For the text-containing cell, return its midpoint in (x, y) coordinate format. 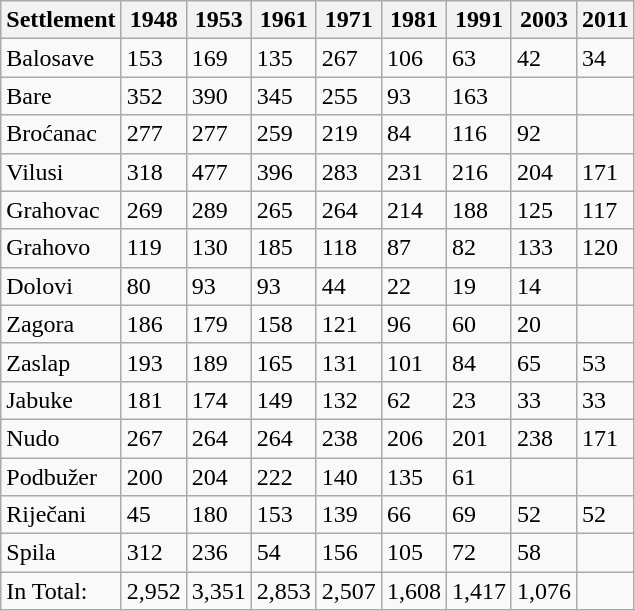
269 (154, 210)
222 (284, 477)
60 (478, 324)
396 (284, 172)
125 (544, 210)
169 (218, 58)
189 (218, 362)
214 (414, 210)
61 (478, 477)
345 (284, 96)
116 (478, 134)
1,608 (414, 591)
139 (348, 515)
1971 (348, 20)
1948 (154, 20)
131 (348, 362)
Grahovo (61, 248)
22 (414, 286)
45 (154, 515)
121 (348, 324)
265 (284, 210)
174 (218, 400)
In Total: (61, 591)
219 (348, 134)
58 (544, 553)
87 (414, 248)
188 (478, 210)
2011 (606, 20)
Zagora (61, 324)
120 (606, 248)
201 (478, 438)
193 (154, 362)
Vilusi (61, 172)
156 (348, 553)
101 (414, 362)
119 (154, 248)
82 (478, 248)
Podbužer (61, 477)
165 (284, 362)
130 (218, 248)
42 (544, 58)
200 (154, 477)
20 (544, 324)
255 (348, 96)
Grahovac (61, 210)
181 (154, 400)
259 (284, 134)
44 (348, 286)
Riječani (61, 515)
132 (348, 400)
53 (606, 362)
Zaslap (61, 362)
Settlement (61, 20)
80 (154, 286)
2,507 (348, 591)
92 (544, 134)
14 (544, 286)
163 (478, 96)
117 (606, 210)
1,417 (478, 591)
2,853 (284, 591)
1991 (478, 20)
352 (154, 96)
Dolovi (61, 286)
105 (414, 553)
236 (218, 553)
65 (544, 362)
390 (218, 96)
283 (348, 172)
3,351 (218, 591)
186 (154, 324)
69 (478, 515)
179 (218, 324)
Bare (61, 96)
72 (478, 553)
149 (284, 400)
Balosave (61, 58)
477 (218, 172)
231 (414, 172)
133 (544, 248)
1953 (218, 20)
Jabuke (61, 400)
Nudo (61, 438)
185 (284, 248)
Spila (61, 553)
106 (414, 58)
19 (478, 286)
318 (154, 172)
62 (414, 400)
2003 (544, 20)
66 (414, 515)
23 (478, 400)
289 (218, 210)
54 (284, 553)
118 (348, 248)
140 (348, 477)
1,076 (544, 591)
1961 (284, 20)
96 (414, 324)
63 (478, 58)
2,952 (154, 591)
1981 (414, 20)
216 (478, 172)
312 (154, 553)
158 (284, 324)
34 (606, 58)
Broćanac (61, 134)
180 (218, 515)
206 (414, 438)
